Identify which cell holds the provided text, then report its (x, y) central coordinate. 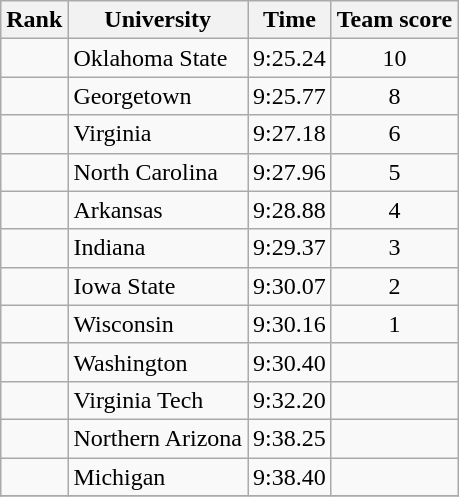
North Carolina (158, 172)
Washington (158, 362)
Georgetown (158, 96)
Oklahoma State (158, 58)
Time (290, 20)
4 (394, 210)
Indiana (158, 248)
9:27.96 (290, 172)
9:29.37 (290, 248)
9:28.88 (290, 210)
9:38.40 (290, 477)
5 (394, 172)
Virginia (158, 134)
9:32.20 (290, 400)
9:38.25 (290, 438)
9:27.18 (290, 134)
Team score (394, 20)
Rank (34, 20)
Northern Arizona (158, 438)
8 (394, 96)
Michigan (158, 477)
3 (394, 248)
9:30.40 (290, 362)
University (158, 20)
Arkansas (158, 210)
9:25.77 (290, 96)
10 (394, 58)
9:30.07 (290, 286)
9:30.16 (290, 324)
Iowa State (158, 286)
1 (394, 324)
Wisconsin (158, 324)
9:25.24 (290, 58)
2 (394, 286)
6 (394, 134)
Virginia Tech (158, 400)
